Extract the (x, y) coordinate from the center of the cell holding the provided text.  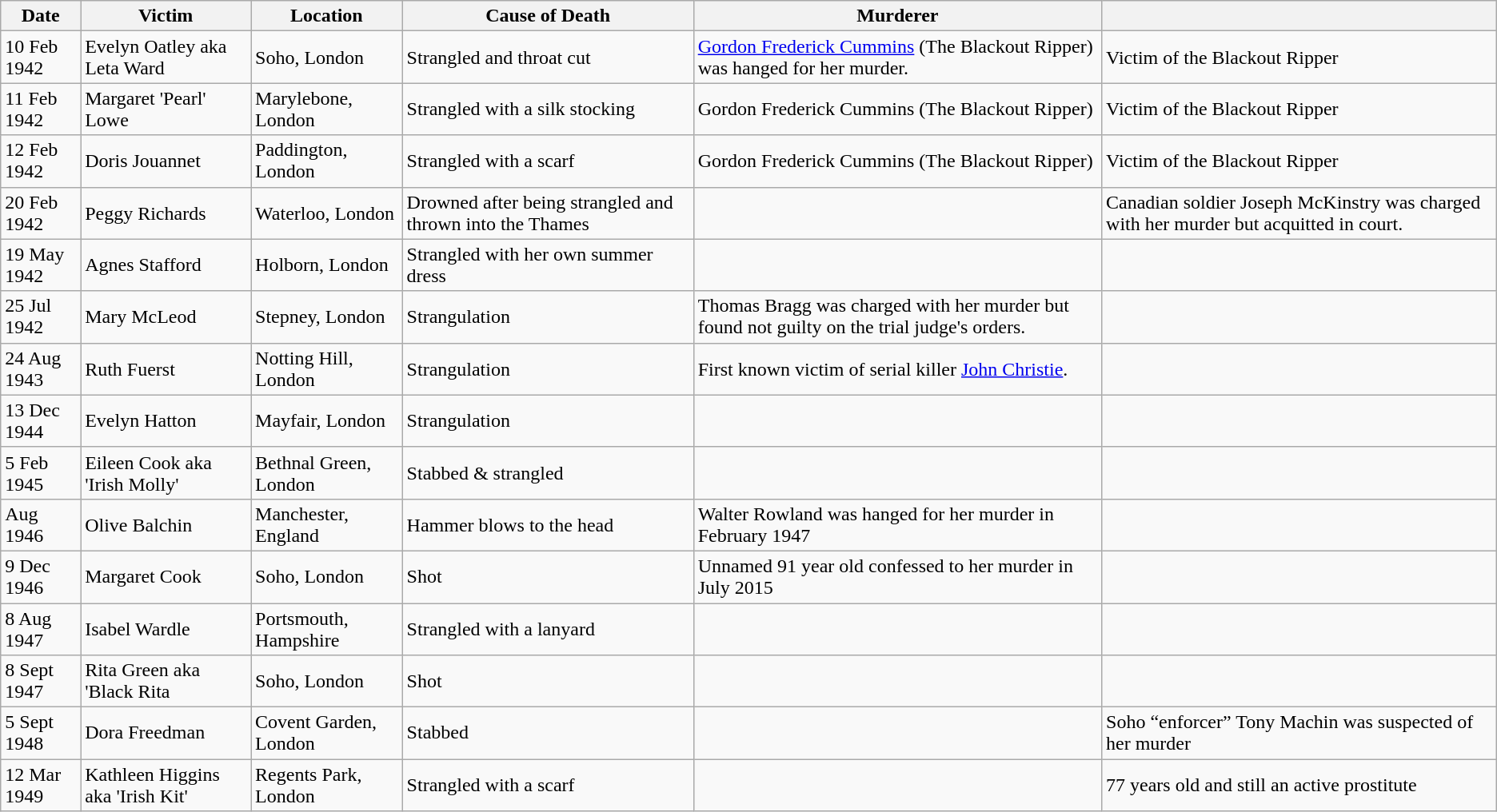
Isabel Wardle (166, 628)
Stabbed (548, 734)
Location (327, 16)
Kathleen Higgins aka 'Irish Kit' (166, 785)
19 May 1942 (41, 265)
Stepney, London (327, 316)
5 Sept 1948 (41, 734)
Strangled with her own summer dress (548, 265)
Date (41, 16)
Dora Freedman (166, 734)
Strangled with a silk stocking (548, 109)
Margaret 'Pearl' Lowe (166, 109)
Covent Garden, London (327, 734)
Victim (166, 16)
Thomas Bragg was charged with her murder but found not guilty on the trial judge's orders. (897, 316)
Bethnal Green, London (327, 473)
10 Feb 1942 (41, 58)
13 Dec 1944 (41, 420)
Murderer (897, 16)
Portsmouth, Hampshire (327, 628)
Paddington, London (327, 161)
Drowned after being strangled and thrown into the Thames (548, 213)
8 Sept 1947 (41, 681)
Holborn, London (327, 265)
Eileen Cook aka 'Irish Molly' (166, 473)
Rita Green aka 'Black Rita (166, 681)
20 Feb 1942 (41, 213)
Strangled and throat cut (548, 58)
Evelyn Hatton (166, 420)
11 Feb 1942 (41, 109)
Mayfair, London (327, 420)
Hammer blows to the head (548, 524)
25 Jul 1942 (41, 316)
Mary McLeod (166, 316)
Manchester, England (327, 524)
8 Aug 1947 (41, 628)
Strangled with a lanyard (548, 628)
Walter Rowland was hanged for her murder in February 1947 (897, 524)
Ruth Fuerst (166, 369)
Regents Park, London (327, 785)
Peggy Richards (166, 213)
24 Aug 1943 (41, 369)
Stabbed & strangled (548, 473)
Canadian soldier Joseph McKinstry was charged with her murder but acquitted in court. (1299, 213)
Notting Hill, London (327, 369)
Waterloo, London (327, 213)
First known victim of serial killer John Christie. (897, 369)
Olive Balchin (166, 524)
Gordon Frederick Cummins (The Blackout Ripper) was hanged for her murder. (897, 58)
Agnes Stafford (166, 265)
Margaret Cook (166, 577)
12 Mar 1949 (41, 785)
77 years old and still an active prostitute (1299, 785)
Unnamed 91 year old confessed to her murder in July 2015 (897, 577)
Aug 1946 (41, 524)
9 Dec 1946 (41, 577)
Soho “enforcer” Tony Machin was suspected of her murder (1299, 734)
5 Feb 1945 (41, 473)
Doris Jouannet (166, 161)
Marylebone, London (327, 109)
Evelyn Oatley aka Leta Ward (166, 58)
Cause of Death (548, 16)
12 Feb 1942 (41, 161)
